Locate the cell with the specified text and output its [X, Y] center coordinate. 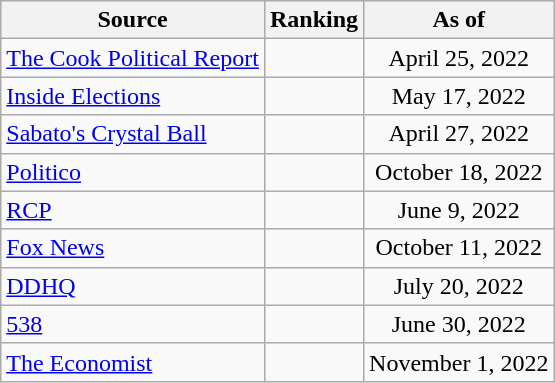
April 27, 2022 [459, 134]
The Economist [133, 362]
RCP [133, 210]
May 17, 2022 [459, 96]
DDHQ [133, 286]
The Cook Political Report [133, 58]
538 [133, 324]
Ranking [314, 20]
June 30, 2022 [459, 324]
Sabato's Crystal Ball [133, 134]
April 25, 2022 [459, 58]
October 18, 2022 [459, 172]
October 11, 2022 [459, 248]
Politico [133, 172]
Source [133, 20]
July 20, 2022 [459, 286]
Fox News [133, 248]
As of [459, 20]
November 1, 2022 [459, 362]
Inside Elections [133, 96]
June 9, 2022 [459, 210]
